Locate the cell with the specified text and output its [X, Y] center coordinate. 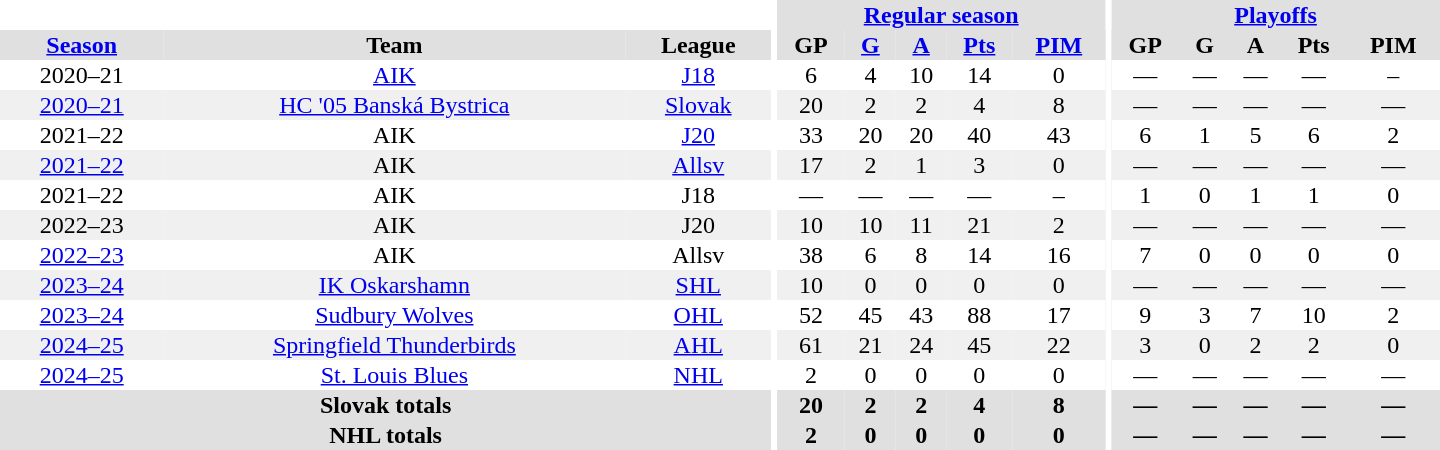
16 [1058, 255]
Slovak [698, 105]
St. Louis Blues [394, 375]
33 [811, 135]
52 [811, 315]
SHL [698, 285]
IK Oskarshamn [394, 285]
88 [979, 315]
AHL [698, 345]
Slovak totals [386, 405]
24 [922, 345]
40 [979, 135]
22 [1058, 345]
Springfield Thunderbirds [394, 345]
Season [82, 45]
Playoffs [1276, 15]
Team [394, 45]
NHL [698, 375]
Regular season [942, 15]
61 [811, 345]
38 [811, 255]
11 [922, 225]
9 [1145, 315]
Sudbury Wolves [394, 315]
League [698, 45]
HC '05 Banská Bystrica [394, 105]
5 [1256, 135]
OHL [698, 315]
NHL totals [386, 435]
